Provide the (X, Y) coordinate of the cell's center where the given text is located.  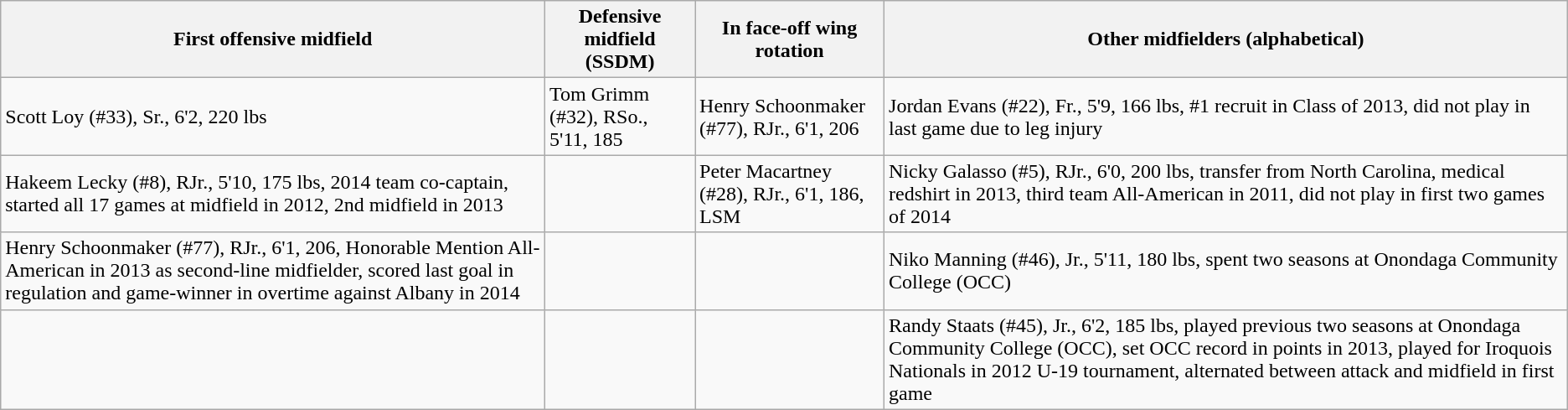
In face-off wing rotation (790, 39)
Tom Grimm (#32), RSo., 5'11, 185 (620, 117)
Hakeem Lecky (#8), RJr., 5'10, 175 lbs, 2014 team co-captain, started all 17 games at midfield in 2012, 2nd midfield in 2013 (273, 194)
First offensive midfield (273, 39)
Henry Schoonmaker (#77), RJr., 6'1, 206 (790, 117)
Scott Loy (#33), Sr., 6'2, 220 lbs (273, 117)
Niko Manning (#46), Jr., 5'11, 180 lbs, spent two seasons at Onondaga Community College (OCC) (1226, 271)
Defensive midfield (SSDM) (620, 39)
Other midfielders (alphabetical) (1226, 39)
Peter Macartney (#28), RJr., 6'1, 186, LSM (790, 194)
Jordan Evans (#22), Fr., 5'9, 166 lbs, #1 recruit in Class of 2013, did not play in last game due to leg injury (1226, 117)
